Identify which cell holds the provided text, then report its (X, Y) central coordinate. 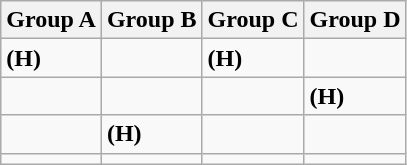
Group D (355, 20)
Group C (253, 20)
Group A (52, 20)
Group B (152, 20)
